Extract the (x, y) coordinate from the center of the cell holding the provided text.  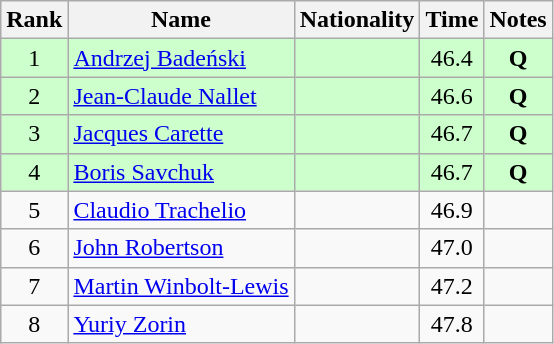
2 (34, 96)
Name (181, 20)
Jacques Carette (181, 134)
4 (34, 172)
Jean-Claude Nallet (181, 96)
Nationality (357, 20)
Andrzej Badeński (181, 58)
46.9 (452, 210)
Yuriy Zorin (181, 324)
Rank (34, 20)
3 (34, 134)
5 (34, 210)
Martin Winbolt-Lewis (181, 286)
Time (452, 20)
Claudio Trachelio (181, 210)
Notes (518, 20)
Boris Savchuk (181, 172)
6 (34, 248)
47.2 (452, 286)
1 (34, 58)
8 (34, 324)
7 (34, 286)
46.6 (452, 96)
John Robertson (181, 248)
47.8 (452, 324)
47.0 (452, 248)
46.4 (452, 58)
